Extract the (x, y) coordinate from the center of the cell holding the provided text.  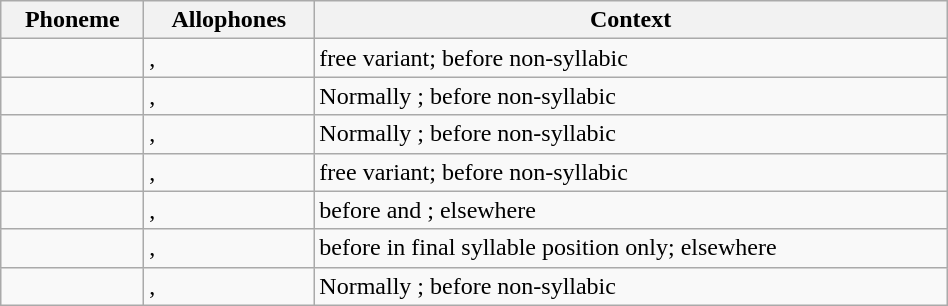
Allophones (229, 20)
before in final syllable position only; elsewhere (630, 248)
Context (630, 20)
Phoneme (72, 20)
before and ; elsewhere (630, 210)
